Identify which cell holds the provided text, then report its [X, Y] central coordinate. 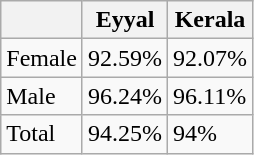
96.24% [124, 96]
Eyyal [124, 20]
Kerala [210, 20]
Male [42, 96]
94.25% [124, 134]
94% [210, 134]
92.59% [124, 58]
96.11% [210, 96]
Female [42, 58]
Total [42, 134]
92.07% [210, 58]
